Find where the given text appears and provide that cell's center as [x, y] coordinate. 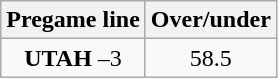
58.5 [210, 58]
UTAH –3 [74, 58]
Pregame line [74, 20]
Over/under [210, 20]
